Identify which cell holds the provided text, then report its (x, y) central coordinate. 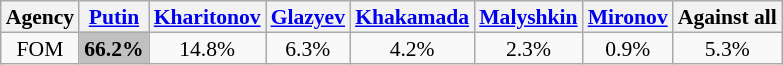
Mironov (628, 16)
Malyshkin (528, 16)
2.3% (528, 48)
5.3% (728, 48)
Kharitonov (208, 16)
6.3% (308, 48)
14.8% (208, 48)
Glazyev (308, 16)
4.2% (412, 48)
Putin (114, 16)
FOM (40, 48)
66.2% (114, 48)
Khakamada (412, 16)
Against all (728, 16)
0.9% (628, 48)
Agency (40, 16)
